From the cell containing the given text, extract its center point as [X, Y] coordinate. 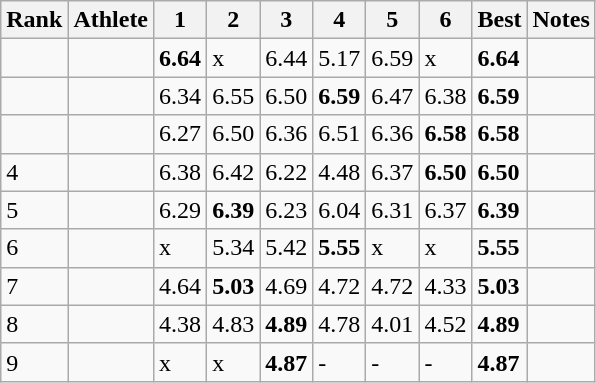
4.38 [180, 324]
1 [180, 20]
6.44 [286, 58]
6.22 [286, 172]
4.64 [180, 286]
6.04 [340, 210]
Best [500, 20]
5.42 [286, 248]
5.17 [340, 58]
6.34 [180, 96]
6.42 [234, 172]
4.48 [340, 172]
Rank [34, 20]
4.01 [392, 324]
6.47 [392, 96]
4.83 [234, 324]
4.52 [446, 324]
6.51 [340, 134]
6.29 [180, 210]
3 [286, 20]
4.69 [286, 286]
6.27 [180, 134]
7 [34, 286]
Athlete [111, 20]
9 [34, 362]
4.33 [446, 286]
Notes [561, 20]
6.31 [392, 210]
6.23 [286, 210]
2 [234, 20]
5.34 [234, 248]
6.55 [234, 96]
4.78 [340, 324]
8 [34, 324]
